Locate the cell with the specified text and output its [X, Y] center coordinate. 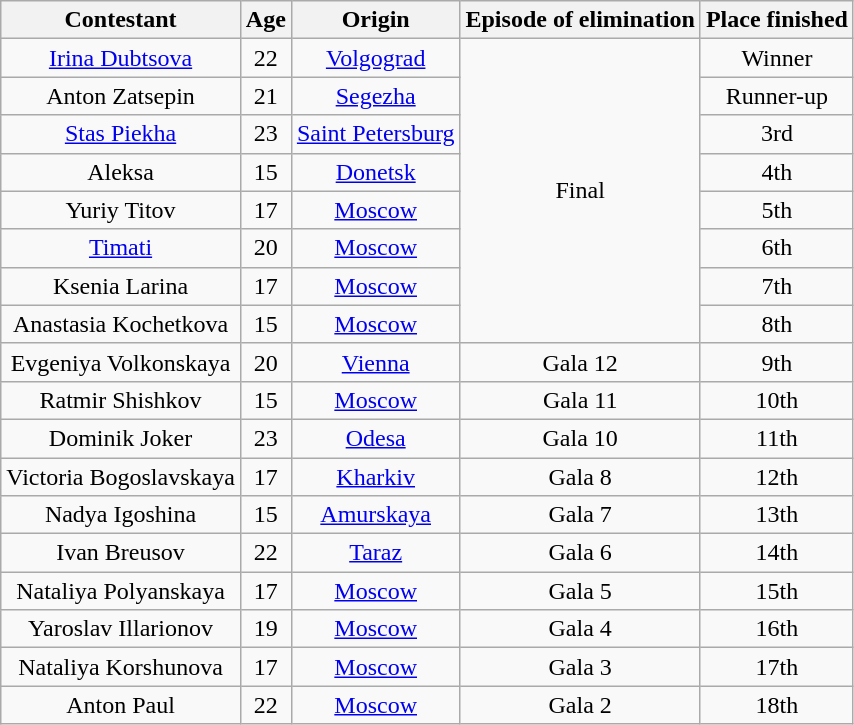
Age [266, 20]
Gala 4 [580, 629]
Gala 10 [580, 438]
Amurskaya [376, 515]
Gala 12 [580, 362]
19 [266, 629]
Anton Paul [121, 705]
Anastasia Kochetkova [121, 324]
Ksenia Larina [121, 286]
16th [776, 629]
Yaroslav Illarionov [121, 629]
Runner-up [776, 96]
21 [266, 96]
Nataliya Polyanskaya [121, 591]
11th [776, 438]
Episode of elimination [580, 20]
Ratmir Shishkov [121, 400]
Taraz [376, 553]
Origin [376, 20]
Kharkiv [376, 477]
Gala 6 [580, 553]
10th [776, 400]
Nataliya Korshunova [121, 667]
5th [776, 210]
Winner [776, 58]
4th [776, 172]
Anton Zatsepin [121, 96]
9th [776, 362]
7th [776, 286]
Gala 8 [580, 477]
Gala 2 [580, 705]
Gala 3 [580, 667]
Contestant [121, 20]
Saint Petersburg [376, 134]
Odesa [376, 438]
Donetsk [376, 172]
Gala 7 [580, 515]
Volgograd [376, 58]
15th [776, 591]
Stas Piekha [121, 134]
Place finished [776, 20]
8th [776, 324]
Evgeniya Volkonskaya [121, 362]
Yuriy Titov [121, 210]
Timati [121, 248]
Gala 5 [580, 591]
Ivan Breusov [121, 553]
14th [776, 553]
17th [776, 667]
Nadya Igoshina [121, 515]
Final [580, 191]
18th [776, 705]
6th [776, 248]
Aleksa [121, 172]
3rd [776, 134]
Dominik Joker [121, 438]
Gala 11 [580, 400]
Segezha [376, 96]
Victoria Bogoslavskaya [121, 477]
Irina Dubtsova [121, 58]
Vienna [376, 362]
13th [776, 515]
12th [776, 477]
